From the cell containing the given text, extract its center point as (X, Y) coordinate. 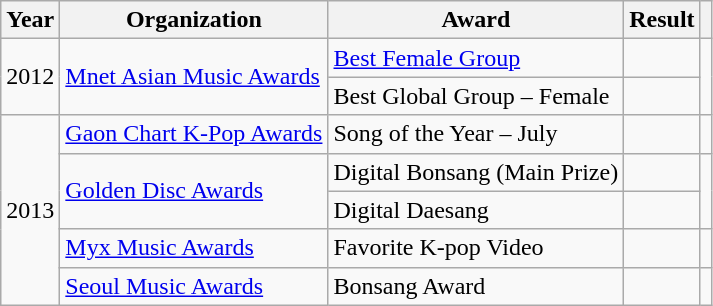
Year (30, 20)
Organization (194, 20)
Best Female Group (476, 58)
Golden Disc Awards (194, 191)
Seoul Music Awards (194, 286)
Award (476, 20)
Digital Daesang (476, 210)
Gaon Chart K-Pop Awards (194, 134)
Favorite K-pop Video (476, 248)
Best Global Group – Female (476, 96)
Result (662, 20)
2012 (30, 77)
Bonsang Award (476, 286)
Mnet Asian Music Awards (194, 77)
2013 (30, 210)
Song of the Year – July (476, 134)
Digital Bonsang (Main Prize) (476, 172)
Myx Music Awards (194, 248)
